Output the [X, Y] coordinate of the center of the cell containing the given text.  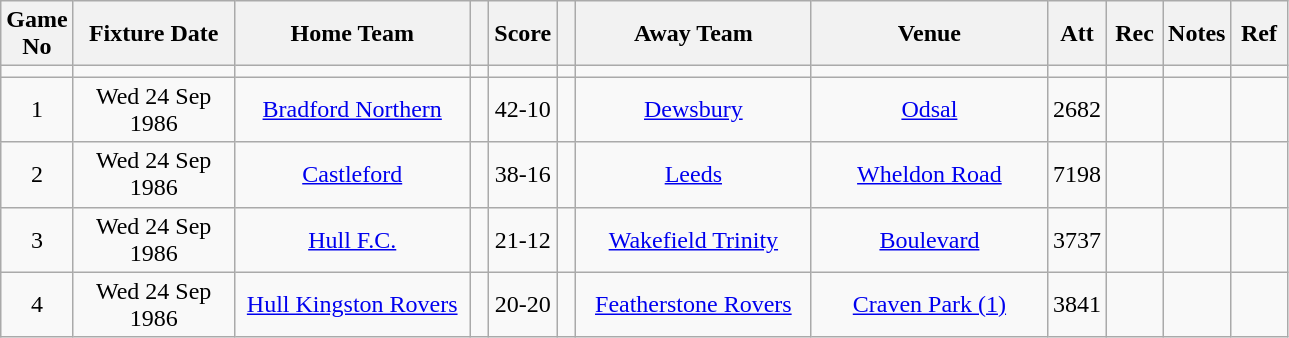
3841 [1076, 304]
42-10 [523, 110]
7198 [1076, 174]
Score [523, 34]
1 [37, 110]
Bradford Northern [352, 110]
20-20 [523, 304]
21-12 [523, 240]
Rec [1135, 34]
4 [37, 304]
Featherstone Rovers [693, 304]
2 [37, 174]
Fixture Date [154, 34]
Notes [1197, 34]
Venue [929, 34]
Home Team [352, 34]
Ref [1259, 34]
Hull Kingston Rovers [352, 304]
Hull F.C. [352, 240]
Leeds [693, 174]
Castleford [352, 174]
Boulevard [929, 240]
2682 [1076, 110]
3 [37, 240]
Game No [37, 34]
Wheldon Road [929, 174]
Dewsbury [693, 110]
Att [1076, 34]
Odsal [929, 110]
38-16 [523, 174]
3737 [1076, 240]
Away Team [693, 34]
Craven Park (1) [929, 304]
Wakefield Trinity [693, 240]
